Find where the given text appears and provide that cell's center as (x, y) coordinate. 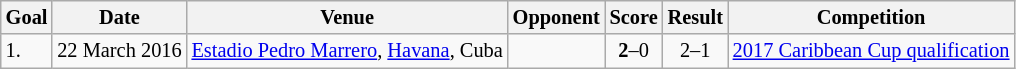
Result (696, 17)
Venue (348, 17)
Estadio Pedro Marrero, Havana, Cuba (348, 51)
22 March 2016 (119, 51)
Score (634, 17)
Date (119, 17)
2–1 (696, 51)
Opponent (556, 17)
Competition (872, 17)
Goal (27, 17)
2017 Caribbean Cup qualification (872, 51)
1. (27, 51)
2–0 (634, 51)
